Return [x, y] of the center of cell containing provided text 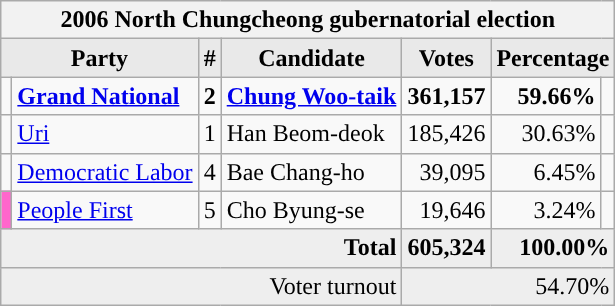
Candidate [312, 58]
Voter turnout [202, 286]
185,426 [446, 134]
2 [210, 96]
Uri [105, 134]
Percentage [553, 58]
2006 North Chungcheong gubernatorial election [308, 20]
100.00% [553, 248]
30.63% [546, 134]
19,646 [446, 210]
1 [210, 134]
39,095 [446, 172]
605,324 [446, 248]
Chung Woo-taik [312, 96]
3.24% [546, 210]
# [210, 58]
59.66% [546, 96]
6.45% [546, 172]
4 [210, 172]
Grand National [105, 96]
54.70% [508, 286]
Bae Chang-ho [312, 172]
Party [100, 58]
Total [202, 248]
5 [210, 210]
Democratic Labor [105, 172]
361,157 [446, 96]
Cho Byung-se [312, 210]
People First [105, 210]
Han Beom-deok [312, 134]
Votes [446, 58]
